Extract the (X, Y) coordinate from the center of the cell holding the provided text.  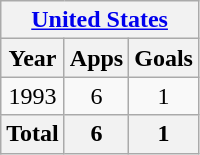
United States (100, 20)
1993 (33, 96)
Goals (164, 58)
Total (33, 134)
Year (33, 58)
Apps (96, 58)
